From the cell containing the given text, extract its center point as [x, y] coordinate. 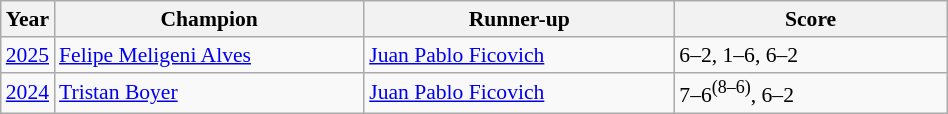
Score [810, 19]
2024 [28, 92]
2025 [28, 55]
6–2, 1–6, 6–2 [810, 55]
Felipe Meligeni Alves [209, 55]
Tristan Boyer [209, 92]
Year [28, 19]
Champion [209, 19]
7–6(8–6), 6–2 [810, 92]
Runner-up [519, 19]
